Find where the given text appears and provide that cell's center as (x, y) coordinate. 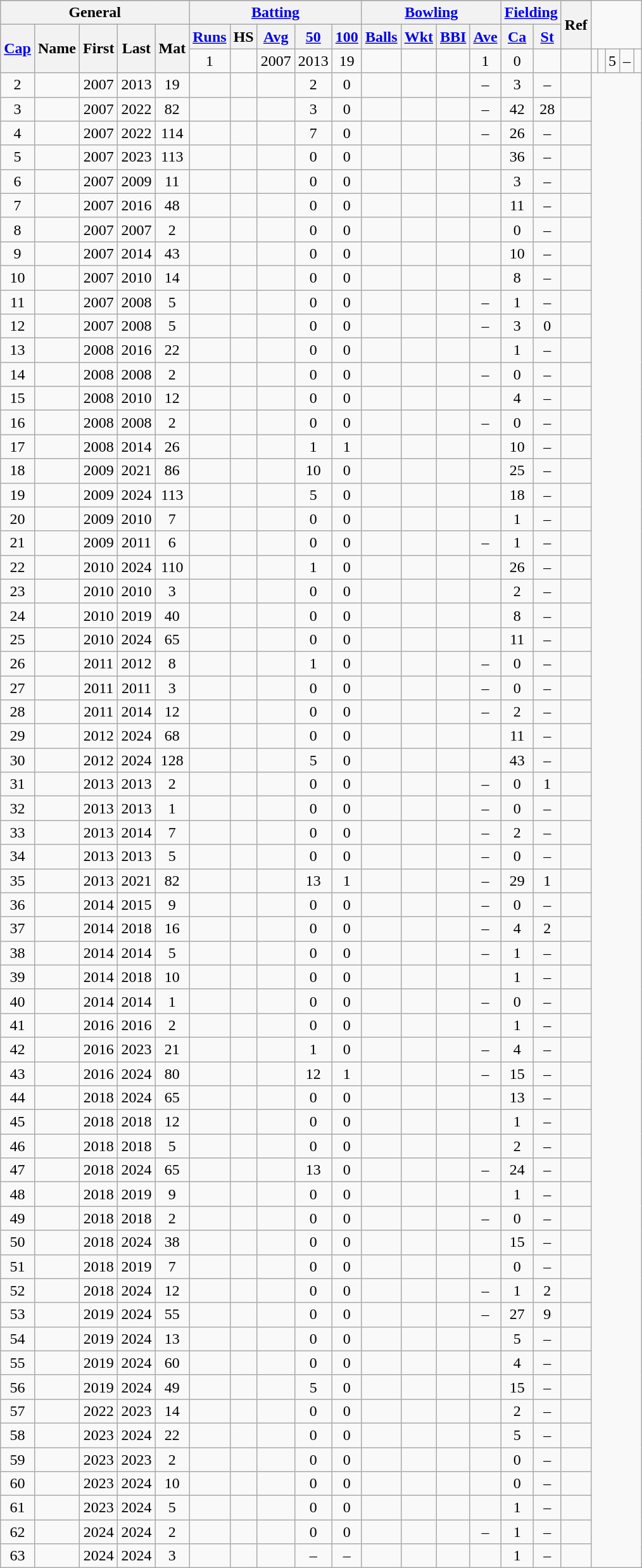
Batting (276, 13)
Bowling (431, 13)
2015 (137, 905)
35 (18, 881)
128 (172, 760)
31 (18, 784)
30 (18, 760)
HS (243, 37)
39 (18, 977)
62 (18, 1532)
44 (18, 1098)
68 (172, 736)
St (547, 37)
Mat (172, 49)
First (99, 49)
59 (18, 1459)
Ave (485, 37)
52 (18, 1291)
Name (57, 49)
100 (347, 37)
Runs (210, 37)
Ref (576, 25)
Last (137, 49)
47 (18, 1170)
33 (18, 832)
Wkt (419, 37)
45 (18, 1122)
23 (18, 591)
58 (18, 1435)
46 (18, 1146)
Balls (381, 37)
General (95, 13)
56 (18, 1387)
63 (18, 1556)
114 (172, 133)
54 (18, 1339)
Ca (517, 37)
Fielding (531, 13)
17 (18, 447)
41 (18, 1025)
Avg (276, 37)
37 (18, 929)
32 (18, 808)
110 (172, 567)
34 (18, 857)
Cap (18, 49)
BBI (453, 37)
20 (18, 519)
80 (172, 1074)
53 (18, 1315)
86 (172, 471)
61 (18, 1508)
57 (18, 1411)
51 (18, 1266)
